Extract the [X, Y] coordinate from the center of the cell holding the provided text.  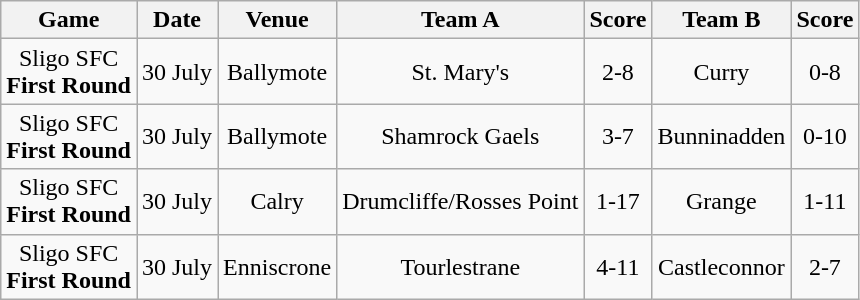
Team B [722, 20]
Castleconnor [722, 266]
Bunninadden [722, 136]
0-8 [825, 72]
2-8 [618, 72]
Calry [278, 202]
Drumcliffe/Rosses Point [460, 202]
Game [69, 20]
Shamrock Gaels [460, 136]
Enniscrone [278, 266]
1-17 [618, 202]
4-11 [618, 266]
Date [176, 20]
Team A [460, 20]
St. Mary's [460, 72]
2-7 [825, 266]
3-7 [618, 136]
1-11 [825, 202]
Curry [722, 72]
Grange [722, 202]
0-10 [825, 136]
Tourlestrane [460, 266]
Venue [278, 20]
